Pinpoint the cell where the given text exists, returning its (X, Y) midpoint coordinate. 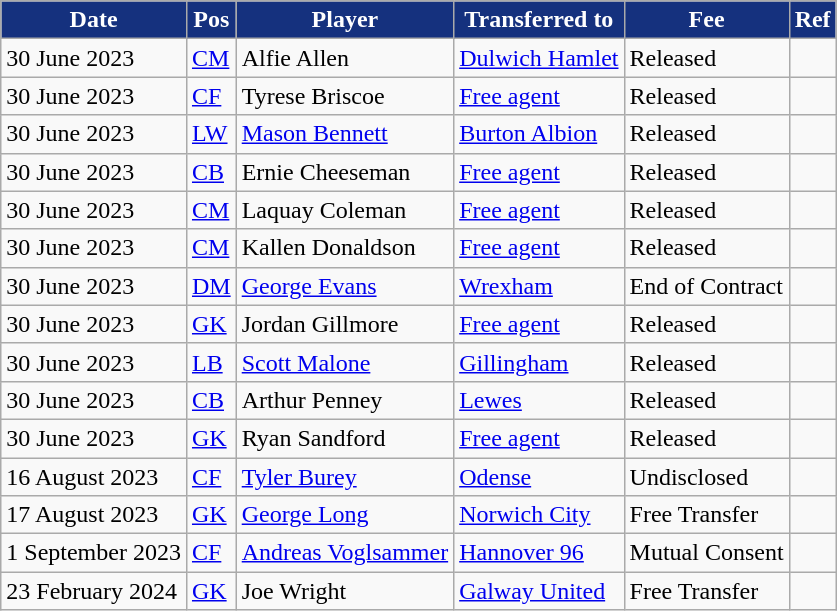
Mutual Consent (706, 553)
George Evans (344, 286)
Norwich City (539, 515)
Player (344, 20)
Fee (706, 20)
Burton Albion (539, 134)
Dulwich Hamlet (539, 58)
Ryan Sandford (344, 438)
Undisclosed (706, 477)
End of Contract (706, 286)
Lewes (539, 400)
Mason Bennett (344, 134)
1 September 2023 (94, 553)
17 August 2023 (94, 515)
Ref (812, 20)
DM (211, 286)
Laquay Coleman (344, 210)
LB (211, 362)
Date (94, 20)
16 August 2023 (94, 477)
Alfie Allen (344, 58)
Odense (539, 477)
Ernie Cheeseman (344, 172)
Andreas Voglsammer (344, 553)
Transferred to (539, 20)
Galway United (539, 591)
Gillingham (539, 362)
Tyler Burey (344, 477)
Jordan Gillmore (344, 324)
Arthur Penney (344, 400)
Hannover 96 (539, 553)
LW (211, 134)
Scott Malone (344, 362)
23 February 2024 (94, 591)
Pos (211, 20)
Tyrese Briscoe (344, 96)
Kallen Donaldson (344, 248)
Wrexham (539, 286)
George Long (344, 515)
Joe Wright (344, 591)
